Find where the given text appears and provide that cell's center as (X, Y) coordinate. 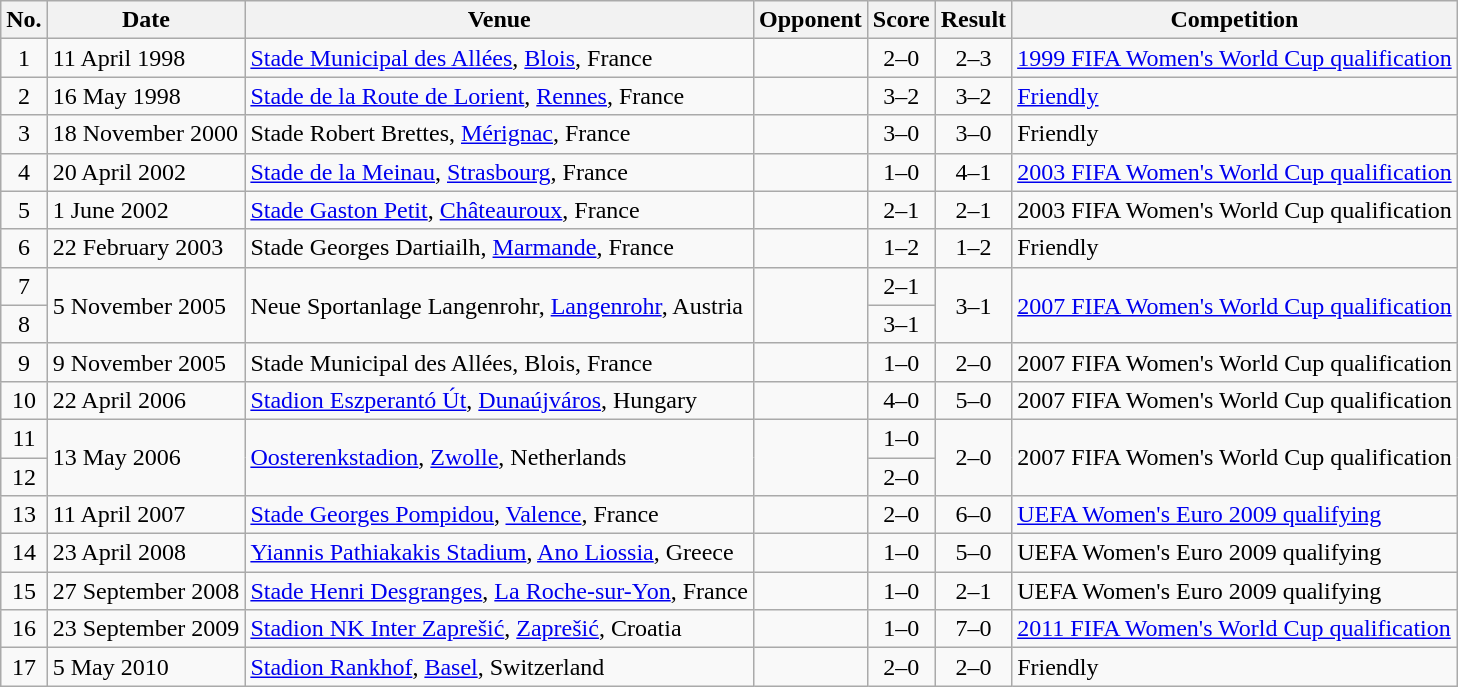
Stadion Rankhof, Basel, Switzerland (500, 667)
Stade Gaston Petit, Châteauroux, France (500, 210)
Neue Sportanlage Langenrohr, Langenrohr, Austria (500, 305)
9 November 2005 (146, 362)
Opponent (811, 20)
2011 FIFA Women's World Cup qualification (1235, 629)
13 (24, 515)
3 (24, 134)
Stadion NK Inter Zaprešić, Zaprešić, Croatia (500, 629)
16 (24, 629)
6–0 (973, 515)
6 (24, 248)
7–0 (973, 629)
15 (24, 591)
1999 FIFA Women's World Cup qualification (1235, 58)
4–1 (973, 172)
Venue (500, 20)
2–3 (973, 58)
5 May 2010 (146, 667)
16 May 1998 (146, 96)
4 (24, 172)
Result (973, 20)
9 (24, 362)
14 (24, 553)
8 (24, 324)
Score (901, 20)
1 June 2002 (146, 210)
5 (24, 210)
13 May 2006 (146, 457)
No. (24, 20)
Date (146, 20)
7 (24, 286)
10 (24, 400)
Stade de la Meinau, Strasbourg, France (500, 172)
11 April 2007 (146, 515)
Stade Robert Brettes, Mérignac, France (500, 134)
23 April 2008 (146, 553)
Oosterenkstadion, Zwolle, Netherlands (500, 457)
27 September 2008 (146, 591)
Stade de la Route de Lorient, Rennes, France (500, 96)
Stade Henri Desgranges, La Roche-sur-Yon, France (500, 591)
20 April 2002 (146, 172)
18 November 2000 (146, 134)
4–0 (901, 400)
5 November 2005 (146, 305)
11 April 1998 (146, 58)
Competition (1235, 20)
23 September 2009 (146, 629)
Stadion Eszperantó Út, Dunaújváros, Hungary (500, 400)
Stade Georges Pompidou, Valence, France (500, 515)
22 February 2003 (146, 248)
Stade Georges Dartiailh, Marmande, France (500, 248)
1 (24, 58)
22 April 2006 (146, 400)
11 (24, 438)
17 (24, 667)
2 (24, 96)
Yiannis Pathiakakis Stadium, Ano Liossia, Greece (500, 553)
12 (24, 477)
